Search for the cell housing the specified text and yield its [x, y] center coordinate. 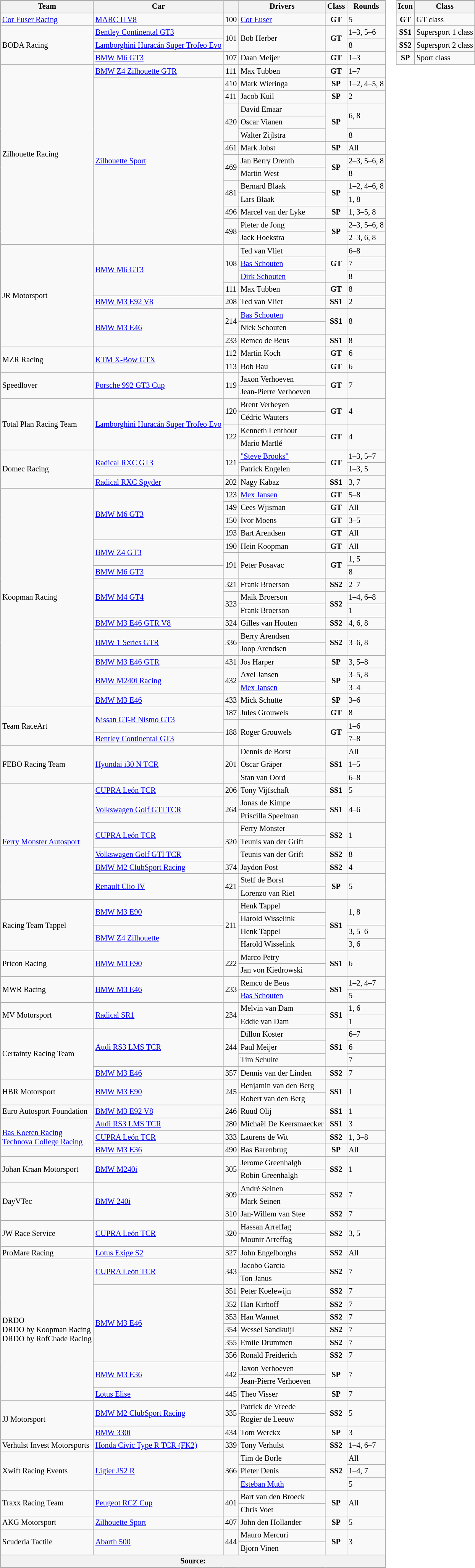
354 [231, 1330]
461 [231, 148]
498 [231, 231]
1–2, 4–6, 8 [366, 187]
BODA Racing [47, 45]
Radical RXC Spyder [158, 482]
Jaydon Post [282, 868]
353 [231, 1317]
3, 5–6 [366, 932]
HBR Motorsport [47, 1092]
1, 3–8 [366, 1137]
Mark Jobst [282, 148]
Total Plan Racing Team [47, 424]
JR Motorsport [47, 295]
Oscar Gräper [282, 765]
Racing Team Tappel [47, 925]
Robert van den Berg [282, 1099]
BMW 1 Series GTR [158, 643]
Melvin van Dam [282, 1009]
Jan Berry Drenth [282, 161]
MZR Racing [47, 360]
2–7 [366, 585]
201 [231, 765]
Kenneth Lenthout [282, 431]
5–8 [366, 495]
401 [231, 1503]
Mario Martlé [282, 444]
Ferry Monster [282, 829]
JW Race Service [47, 1234]
BMW Z4 GT3 [158, 553]
Tim de Borle [282, 1458]
245 [231, 1092]
Esteban Muth [282, 1484]
357 [231, 1073]
Cees Wjisman [282, 508]
BMW M240i [158, 1170]
193 [231, 534]
149 [231, 508]
222 [231, 963]
Joop Arendsen [282, 649]
327 [231, 1253]
Ivor Moens [282, 521]
433 [231, 700]
1–3, 5 [366, 469]
Mark Wieringa [282, 84]
Jerome Greenhalgh [282, 1163]
6–7 [366, 1034]
Pieter de Jong [282, 225]
202 [231, 482]
Scuderia Tactile [47, 1542]
Berry Arendsen [282, 636]
Benjamin van den Berg [282, 1086]
Mark Seinen [282, 1202]
Bob Bau [282, 366]
1, 3–5, 8 [366, 212]
Wessel Sandkuijl [282, 1330]
432 [231, 681]
421 [231, 886]
Peter Posavac [282, 566]
108 [231, 263]
150 [231, 521]
Certainty Racing Team [47, 1053]
David Emaar [282, 110]
Ferry Monster Autosport [47, 842]
1–2, 4–5, 8 [366, 84]
187 [231, 713]
305 [231, 1170]
Mauro Mercuri [282, 1536]
Michaël De Keersmaecker [282, 1124]
Tim Schulte [282, 1060]
MWR Racing [47, 989]
Cor Euser Racing [47, 19]
André Seinen [282, 1189]
122 [231, 437]
Abarth 500 [158, 1542]
Robin Greenhalgh [282, 1176]
Niek Schouten [282, 328]
Bas Barenbrug [282, 1150]
1–3, 5–7 [366, 457]
Nissan GT-R Nismo GT3 [158, 720]
1, 6 [366, 1009]
Peter Koelewijn [282, 1291]
Hassan Arreffag [282, 1227]
Euro Autosport Foundation [47, 1111]
234 [231, 1015]
123 [231, 495]
John Engelborghs [282, 1253]
Car [158, 7]
DRDO DRDO by Koopman Racing DRDO by RofChade Racing [47, 1330]
352 [231, 1304]
JJ Motorsport [47, 1420]
1–5 [366, 765]
120 [231, 411]
Bas Koeten Racing Technova College Racing [47, 1137]
Steff de Borst [282, 880]
Drivers [282, 7]
333 [231, 1137]
Dillon Koster [282, 1034]
Marcel van der Lyke [282, 212]
1–7 [366, 71]
190 [231, 546]
Cor Euser [282, 19]
MV Motorsport [47, 1015]
420 [231, 122]
Chris Voet [282, 1510]
324 [231, 623]
Pieter Denis [282, 1471]
Renault Clio IV [158, 886]
Sport class [445, 58]
6, 8 [366, 116]
280 [231, 1124]
343 [231, 1272]
Radical RXC GT3 [158, 463]
Martin West [282, 174]
Zilhouette Racing [47, 154]
Rogier de Leeuw [282, 1420]
356 [231, 1356]
1–3 [366, 58]
206 [231, 790]
374 [231, 868]
Jacob Kuil [282, 97]
BMW Z4 Zilhouette [158, 938]
Supersport 1 class [445, 32]
Han Wannet [282, 1317]
Nagy Kabaz [282, 482]
Martin Koch [282, 353]
310 [231, 1214]
Peugeot RCZ Cup [158, 1503]
1, 5 [366, 559]
BMW M240i Racing [158, 681]
Oscar Vianen [282, 123]
4, 6, 8 [366, 623]
3–6 [366, 700]
Ronald Freiderich [282, 1356]
Brent Verheyen [282, 405]
4–6 [366, 809]
Bernard Blaak [282, 187]
Bob Herber [282, 39]
3–6, 8 [366, 643]
119 [231, 386]
113 [231, 366]
Hyundai i30 N TCR [158, 765]
246 [231, 1111]
107 [231, 58]
336 [231, 643]
Jacobo Garcia [282, 1266]
Tom Werckx [282, 1432]
Mick Schutte [282, 700]
Tony Verhulst [282, 1445]
Priscilla Speelman [282, 816]
7–8 [366, 739]
Ton Janus [282, 1279]
442 [231, 1375]
410 [231, 84]
Ruud Olij [282, 1111]
Marco Petry [282, 957]
445 [231, 1394]
431 [231, 662]
DayVTec [47, 1202]
Radical SR1 [158, 1015]
3–5, 8 [366, 675]
Lotus Exige S2 [158, 1253]
Bjorn Vinen [282, 1548]
351 [231, 1291]
Gilles van Houten [282, 623]
3, 5 [366, 1234]
Bart van den Broeck [282, 1497]
Laurens de Wit [282, 1137]
214 [231, 321]
Emile Drummen [282, 1343]
Lars Blaak [282, 199]
Pricon Racing [47, 963]
Team [47, 7]
188 [231, 732]
ProMare Racing [47, 1253]
1–3, 5–6 [366, 32]
407 [231, 1523]
1–4, 7 [366, 1471]
411 [231, 97]
Dennis van der Linden [282, 1073]
100 [231, 19]
366 [231, 1471]
GT class [445, 19]
1–2, 4–7 [366, 983]
Hein Koopman [282, 546]
BMW 330i [158, 1432]
AKG Motorsport [47, 1523]
Jos Harper [282, 662]
BMW M4 GT4 [158, 598]
"Steve Brooks" [282, 457]
Theo Visser [282, 1394]
244 [231, 1047]
Icon [406, 7]
Bart Arendsen [282, 534]
1–6 [366, 726]
Jan von Kiedrowski [282, 970]
Jules Grouwels [282, 713]
Domec Racing [47, 469]
Team RaceArt [47, 726]
Koopman Racing [47, 598]
3–4 [366, 687]
211 [231, 925]
BMW M3 E46 GTR V8 [158, 623]
101 [231, 39]
KTM X-Bow GTX [158, 360]
Han Kirhoff [282, 1304]
Dennis de Borst [282, 752]
444 [231, 1542]
FEBO Racing Team [47, 765]
BMW 240i [158, 1202]
Patrick Engelen [282, 469]
3, 5–8 [366, 662]
121 [231, 463]
Cédric Wauters [282, 418]
Tony Vijfschaft [282, 790]
Verhulst Invest Motorsports [47, 1445]
490 [231, 1150]
309 [231, 1195]
112 [231, 353]
Roger Grouwels [282, 732]
Porsche 992 GT3 Cup [158, 386]
Stan van Oord [282, 778]
Axel Jansen [282, 675]
MARC II V8 [158, 19]
Lotus Elise [158, 1394]
1–4, 6–8 [366, 598]
Ligier JS2 R [158, 1471]
Dirk Schouten [282, 276]
469 [231, 167]
481 [231, 193]
Maik Broerson [282, 598]
Speedlover [47, 386]
434 [231, 1432]
Honda Civic Type R TCR (FK2) [158, 1445]
323 [231, 604]
Patrick de Vreede [282, 1407]
1–4, 6–7 [366, 1445]
Paul Meijer [282, 1047]
3–5 [366, 521]
321 [231, 585]
BMW M3 E46 GTR [158, 662]
Rounds [366, 7]
Jan-Willem van Stee [282, 1214]
496 [231, 212]
208 [231, 302]
Supersport 2 class [445, 45]
339 [231, 1445]
191 [231, 566]
BMW Z4 Zilhouette GTR [158, 71]
Jack Hoekstra [282, 238]
Johan Kraan Motorsport [47, 1170]
Lorenzo van Riet [282, 893]
Mounir Arreffag [282, 1240]
335 [231, 1413]
Xwift Racing Events [47, 1471]
3, 6 [366, 945]
Traxx Racing Team [47, 1503]
355 [231, 1343]
Jonas de Kimpe [282, 803]
Source: [193, 1561]
John den Hollander [282, 1523]
2–3, 6, 8 [366, 238]
264 [231, 809]
Daan Meijer [282, 58]
Eddie van Dam [282, 1021]
3, 7 [366, 482]
Walter Zijlstra [282, 135]
